Output the [x, y] coordinate of the center of the cell containing the given text.  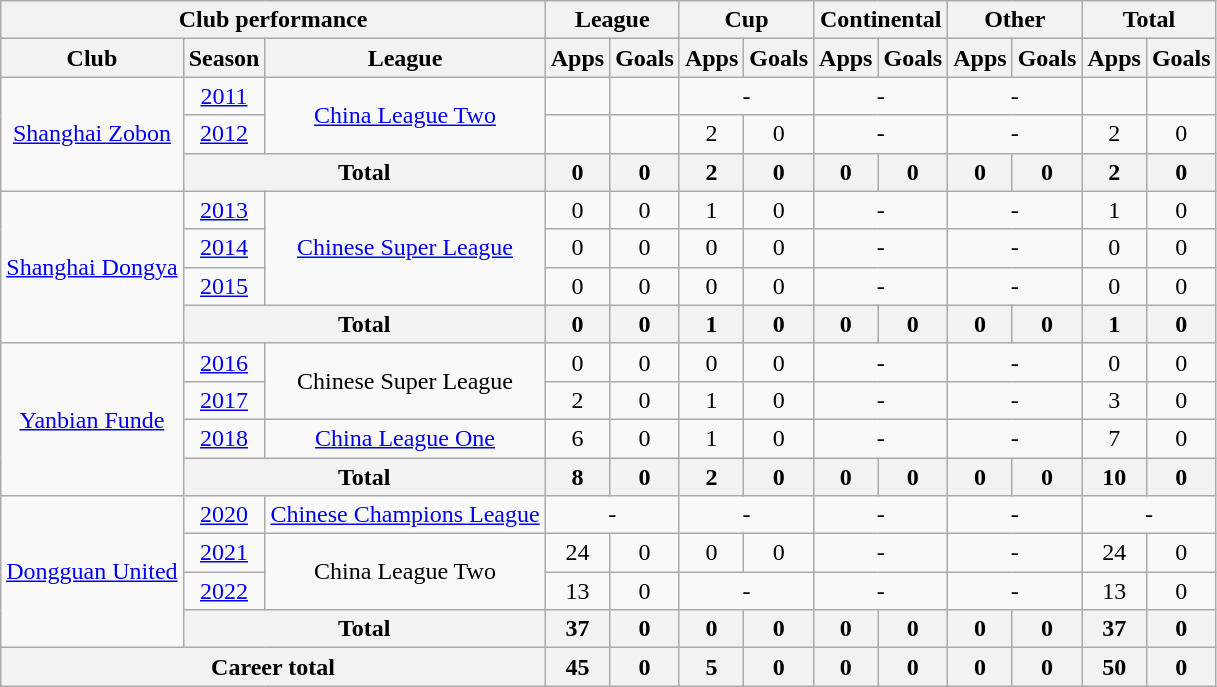
Club performance [273, 20]
China League One [405, 438]
2014 [224, 248]
2020 [224, 515]
3 [1114, 400]
6 [577, 438]
Other [1015, 20]
45 [577, 667]
Dongguan United [92, 572]
Yanbian Funde [92, 419]
2017 [224, 400]
2022 [224, 591]
2016 [224, 362]
8 [577, 477]
2012 [224, 134]
2011 [224, 96]
Career total [273, 667]
7 [1114, 438]
Season [224, 58]
50 [1114, 667]
5 [711, 667]
2015 [224, 286]
2013 [224, 210]
Club [92, 58]
2018 [224, 438]
Shanghai Dongya [92, 267]
Chinese Champions League [405, 515]
2021 [224, 553]
Shanghai Zobon [92, 134]
Continental [881, 20]
Cup [746, 20]
10 [1114, 477]
